Determine the (X, Y) coordinate at the center of the cell enclosing the given text.  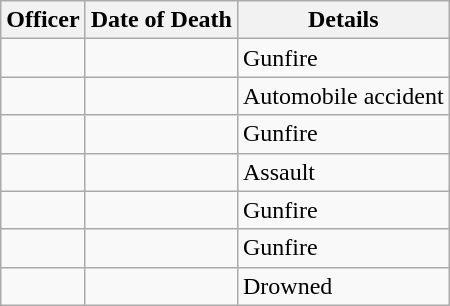
Drowned (343, 286)
Officer (43, 20)
Automobile accident (343, 96)
Assault (343, 172)
Date of Death (161, 20)
Details (343, 20)
